Return (x, y) of the center of cell containing provided text 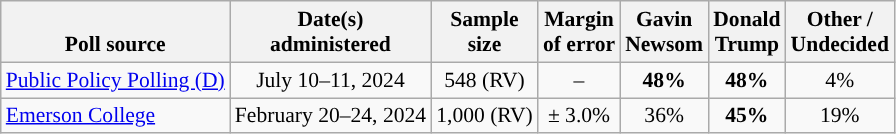
Samplesize (484, 32)
Other /Undecided (840, 32)
Public Policy Polling (D) (116, 80)
July 10–11, 2024 (330, 80)
Poll source (116, 32)
36% (664, 116)
– (579, 80)
19% (840, 116)
February 20–24, 2024 (330, 116)
Marginof error (579, 32)
± 3.0% (579, 116)
Emerson College (116, 116)
548 (RV) (484, 80)
45% (746, 116)
GavinNewsom (664, 32)
DonaldTrump (746, 32)
Date(s)administered (330, 32)
4% (840, 80)
1,000 (RV) (484, 116)
